Capture the cell that displays the provided text and extract its [x, y] central coordinate. 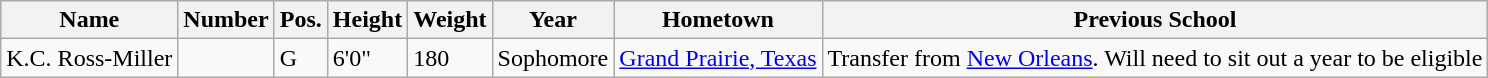
Pos. [300, 20]
Name [90, 20]
K.C. Ross-Miller [90, 58]
Weight [450, 20]
Grand Prairie, Texas [718, 58]
Previous School [1155, 20]
Year [553, 20]
G [300, 58]
Sophomore [553, 58]
Hometown [718, 20]
Number [226, 20]
Height [367, 20]
6'0" [367, 58]
180 [450, 58]
Transfer from New Orleans. Will need to sit out a year to be eligible [1155, 58]
